Determine the (X, Y) coordinate at the center of the cell enclosing the given text.  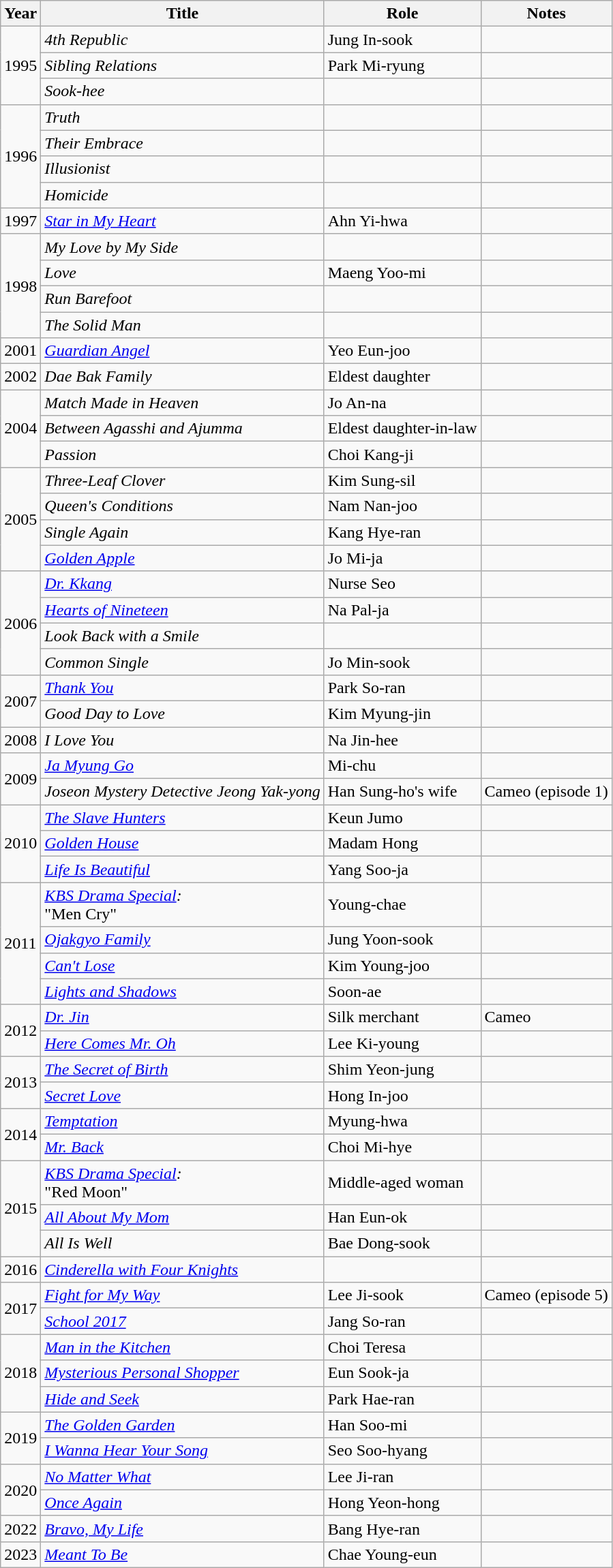
Ojakgyo Family (183, 940)
Han Eun-ok (402, 1218)
2002 (20, 377)
Star in My Heart (183, 221)
Sibling Relations (183, 65)
Cameo (episode 5) (546, 1295)
2009 (20, 779)
2014 (20, 1134)
The Solid Man (183, 325)
The Golden Garden (183, 1425)
Joseon Mystery Detective Jeong Yak-yong (183, 792)
Shim Yeon-jung (402, 1069)
2023 (20, 1554)
2008 (20, 739)
No Matter What (183, 1477)
Three-Leaf Clover (183, 480)
Ahn Yi-hwa (402, 221)
I Love You (183, 739)
2001 (20, 351)
Bravo, My Life (183, 1528)
1996 (20, 156)
Jung Yoon-sook (402, 940)
Choi Mi-hye (402, 1147)
Fight for My Way (183, 1295)
2015 (20, 1208)
Han Soo-mi (402, 1425)
Choi Kang-ji (402, 455)
Title (183, 14)
Silk merchant (402, 1017)
Hong Yeon-hong (402, 1503)
Seo Soo-hyang (402, 1451)
1995 (20, 65)
Jo Min-sook (402, 662)
Jo An-na (402, 403)
2011 (20, 943)
All Is Well (183, 1244)
Kang Hye-ran (402, 532)
Lee Ji-ran (402, 1477)
Between Agasshi and Ajumma (183, 429)
Meant To Be (183, 1554)
I Wanna Hear Your Song (183, 1451)
Eun Sook-ja (402, 1373)
Golden House (183, 844)
Park Mi-ryung (402, 65)
Look Back with a Smile (183, 636)
2004 (20, 429)
Hearts of Nineteen (183, 610)
Dr. Jin (183, 1017)
Lee Ki-young (402, 1043)
Match Made in Heaven (183, 403)
Once Again (183, 1503)
Park Hae-ran (402, 1399)
Maeng Yoo-mi (402, 273)
Common Single (183, 662)
Hide and Seek (183, 1399)
Cameo (episode 1) (546, 792)
Their Embrace (183, 143)
Middle-aged woman (402, 1182)
Temptation (183, 1121)
Yeo Eun-joo (402, 351)
Guardian Angel (183, 351)
Queen's Conditions (183, 506)
Thank You (183, 688)
Love (183, 273)
Truth (183, 117)
Good Day to Love (183, 713)
1997 (20, 221)
2017 (20, 1308)
Dae Bak Family (183, 377)
Jung In-sook (402, 40)
Lights and Shadows (183, 991)
Han Sung-ho's wife (402, 792)
Bae Dong-sook (402, 1244)
Myung-hwa (402, 1121)
The Secret of Birth (183, 1069)
Kim Young-joo (402, 966)
Life Is Beautiful (183, 870)
Sook-hee (183, 91)
2016 (20, 1270)
Year (20, 14)
Choi Teresa (402, 1347)
2012 (20, 1030)
Ja Myung Go (183, 766)
2005 (20, 519)
2019 (20, 1438)
KBS Drama Special:"Red Moon" (183, 1182)
1998 (20, 286)
KBS Drama Special:"Men Cry" (183, 905)
2020 (20, 1490)
Kim Sung-sil (402, 480)
Bang Hye-ran (402, 1528)
All About My Mom (183, 1218)
My Love by My Side (183, 247)
Park So-ran (402, 688)
Notes (546, 14)
2006 (20, 623)
The Slave Hunters (183, 818)
Na Jin-hee (402, 739)
Secret Love (183, 1095)
2022 (20, 1528)
Role (402, 14)
Chae Young-eun (402, 1554)
Kim Myung-jin (402, 713)
Illusionist (183, 169)
Nurse Seo (402, 584)
2018 (20, 1373)
Man in the Kitchen (183, 1347)
Run Barefoot (183, 298)
Eldest daughter-in-law (402, 429)
Hong In-joo (402, 1095)
Madam Hong (402, 844)
Cinderella with Four Knights (183, 1270)
Mysterious Personal Shopper (183, 1373)
Young-chae (402, 905)
Jang So-ran (402, 1321)
Eldest daughter (402, 377)
Yang Soo-ja (402, 870)
Here Comes Mr. Oh (183, 1043)
Na Pal-ja (402, 610)
Homicide (183, 195)
2013 (20, 1082)
Passion (183, 455)
School 2017 (183, 1321)
2007 (20, 701)
Jo Mi-ja (402, 558)
Single Again (183, 532)
2010 (20, 844)
4th Republic (183, 40)
Keun Jumo (402, 818)
Soon-ae (402, 991)
Dr. Kkang (183, 584)
Mi-chu (402, 766)
Lee Ji-sook (402, 1295)
Nam Nan-joo (402, 506)
Golden Apple (183, 558)
Cameo (546, 1017)
Mr. Back (183, 1147)
Can't Lose (183, 966)
